Find where the given text appears and provide that cell's center as [x, y] coordinate. 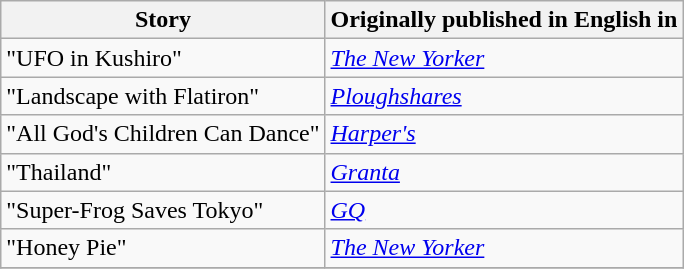
"All God's Children Can Dance" [163, 134]
"UFO in Kushiro" [163, 58]
Ploughshares [504, 96]
"Honey Pie" [163, 248]
Originally published in English in [504, 20]
"Thailand" [163, 172]
Harper's [504, 134]
Granta [504, 172]
Story [163, 20]
GQ [504, 210]
"Landscape with Flatiron" [163, 96]
"Super-Frog Saves Tokyo" [163, 210]
